Output the (X, Y) coordinate of the center of the cell containing the given text.  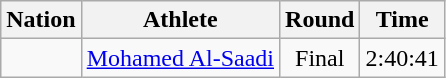
Mohamed Al-Saadi (180, 58)
Nation (41, 20)
Round (320, 20)
2:40:41 (402, 58)
Time (402, 20)
Final (320, 58)
Athlete (180, 20)
